Pinpoint the cell where the given text exists, returning its (x, y) midpoint coordinate. 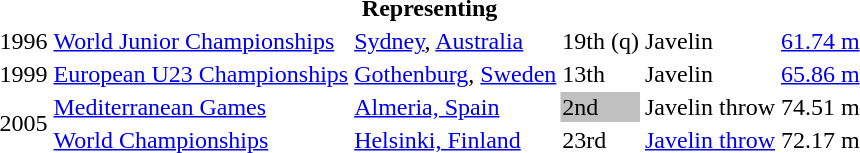
Almeria, Spain (456, 107)
Sydney, Australia (456, 41)
Javelin throw (710, 107)
Mediterranean Games (201, 107)
European U23 Championships (201, 74)
2nd (601, 107)
World Junior Championships (201, 41)
19th (q) (601, 41)
13th (601, 74)
Gothenburg, Sweden (456, 74)
